From the cell containing the given text, extract its center point as (x, y) coordinate. 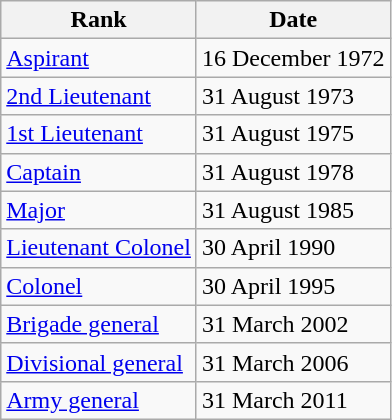
Brigade general (99, 324)
Divisional general (99, 362)
Aspirant (99, 58)
16 December 1972 (293, 58)
31 August 1975 (293, 134)
Captain (99, 172)
Colonel (99, 286)
31 August 1978 (293, 172)
Date (293, 20)
Rank (99, 20)
31 March 2011 (293, 400)
Lieutenant Colonel (99, 248)
31 August 1973 (293, 96)
Major (99, 210)
30 April 1995 (293, 286)
1st Lieutenant (99, 134)
31 March 2006 (293, 362)
31 March 2002 (293, 324)
2nd Lieutenant (99, 96)
30 April 1990 (293, 248)
31 August 1985 (293, 210)
Army general (99, 400)
